Output the [x, y] coordinate of the center of the cell containing the given text.  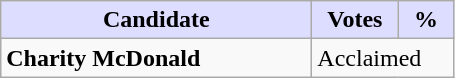
Charity McDonald [156, 58]
% [426, 20]
Candidate [156, 20]
Acclaimed [383, 58]
Votes [355, 20]
